Return (x, y) of the center of cell containing provided text 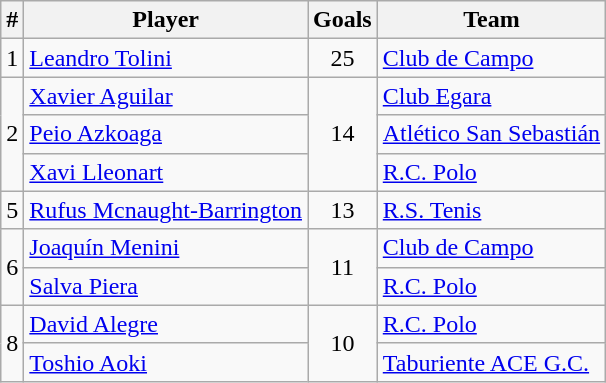
Team (491, 20)
5 (12, 210)
Goals (343, 20)
Toshio Aoki (166, 362)
Joaquín Menini (166, 248)
Taburiente ACE G.C. (491, 362)
8 (12, 343)
Rufus Mcnaught-Barrington (166, 210)
R.S. Tenis (491, 210)
Atlético San Sebastián (491, 134)
Peio Azkoaga (166, 134)
14 (343, 134)
10 (343, 343)
Xavier Aguilar (166, 96)
Club Egara (491, 96)
David Alegre (166, 324)
6 (12, 267)
25 (343, 58)
Leandro Tolini (166, 58)
1 (12, 58)
2 (12, 134)
Salva Piera (166, 286)
Xavi Lleonart (166, 172)
13 (343, 210)
# (12, 20)
11 (343, 267)
Player (166, 20)
